Pinpoint the cell where the given text exists, returning its [x, y] midpoint coordinate. 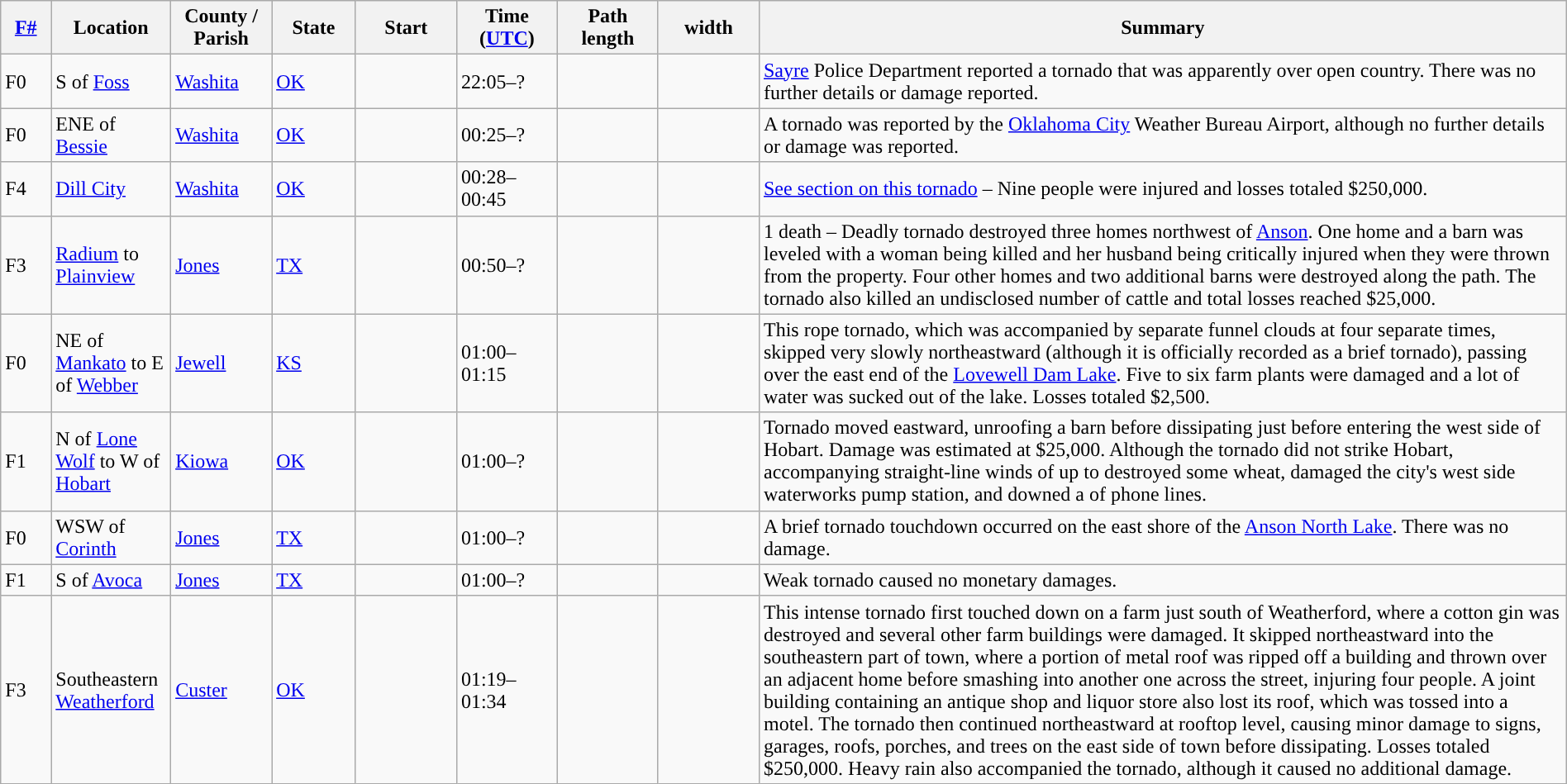
01:19–01:34 [507, 689]
See section on this tornado – Nine people were injured and losses totaled $250,000. [1162, 188]
Jewell [221, 363]
Southeastern Weatherford [111, 689]
Weak tornado caused no monetary damages. [1162, 580]
State [314, 28]
Path length [607, 28]
width [708, 28]
Time (UTC) [507, 28]
S of Foss [111, 81]
N of Lone Wolf to W of Hobart [111, 461]
F4 [26, 188]
Custer [221, 689]
Radium to Plainview [111, 264]
22:05–? [507, 81]
Dill City [111, 188]
Sayre Police Department reported a tornado that was apparently over open country. There was no further details or damage reported. [1162, 81]
A brief tornado touchdown occurred on the east shore of the Anson North Lake. There was no damage. [1162, 537]
NE of Mankato to E of Webber [111, 363]
01:00–01:15 [507, 363]
Summary [1162, 28]
ENE of Bessie [111, 135]
WSW of Corinth [111, 537]
F# [26, 28]
KS [314, 363]
Location [111, 28]
00:50–? [507, 264]
County / Parish [221, 28]
S of Avoca [111, 580]
Kiowa [221, 461]
00:28–00:45 [507, 188]
Start [406, 28]
00:25–? [507, 135]
A tornado was reported by the Oklahoma City Weather Bureau Airport, although no further details or damage was reported. [1162, 135]
